For the text-containing cell, return its midpoint in (X, Y) coordinate format. 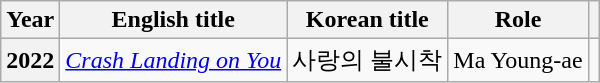
Korean title (368, 20)
2022 (30, 60)
English title (174, 20)
사랑의 불시착 (368, 60)
Role (518, 20)
Ma Young-ae (518, 60)
Crash Landing on You (174, 60)
Year (30, 20)
